Return (x, y) of the center of cell containing provided text 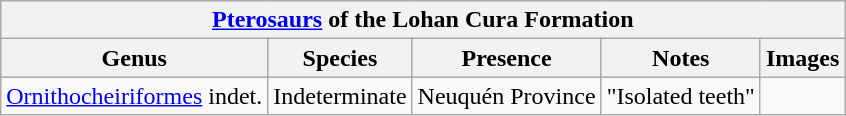
Indeterminate (340, 96)
Neuquén Province (506, 96)
Pterosaurs of the Lohan Cura Formation (423, 20)
Ornithocheiriformes indet. (134, 96)
Presence (506, 58)
Images (802, 58)
Genus (134, 58)
"Isolated teeth" (680, 96)
Notes (680, 58)
Species (340, 58)
